Output the (x, y) coordinate of the center of the cell containing the given text.  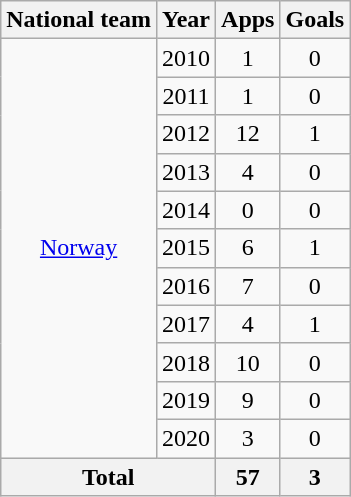
2014 (186, 210)
2015 (186, 248)
National team (79, 20)
9 (248, 400)
2013 (186, 172)
6 (248, 248)
2012 (186, 134)
12 (248, 134)
2011 (186, 96)
Norway (79, 248)
2020 (186, 438)
2019 (186, 400)
2016 (186, 286)
2018 (186, 362)
Goals (315, 20)
Year (186, 20)
2017 (186, 324)
2010 (186, 58)
Apps (248, 20)
7 (248, 286)
57 (248, 477)
Total (108, 477)
10 (248, 362)
